Find where the given text appears and provide that cell's center as [x, y] coordinate. 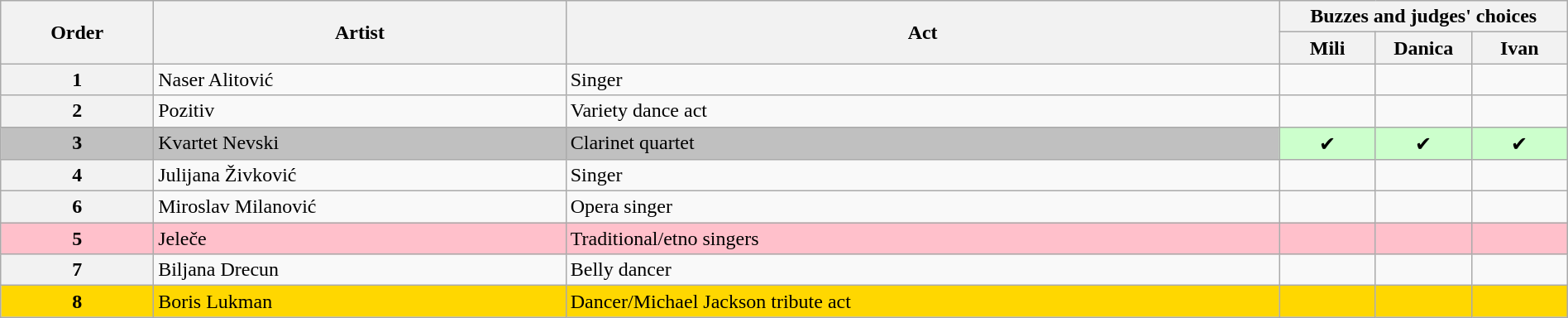
Opera singer [923, 207]
Kvartet Nevski [361, 143]
Clarinet quartet [923, 143]
Traditional/etno singers [923, 238]
6 [78, 207]
Order [78, 32]
Boris Lukman [361, 301]
Artist [361, 32]
1 [78, 79]
Variety dance act [923, 111]
Biljana Drecun [361, 270]
Julijana Živković [361, 176]
Ivan [1519, 48]
4 [78, 176]
Buzzes and judges' choices [1423, 17]
7 [78, 270]
2 [78, 111]
5 [78, 238]
Belly dancer [923, 270]
3 [78, 143]
Danica [1423, 48]
Mili [1327, 48]
Jeleče [361, 238]
8 [78, 301]
Act [923, 32]
Naser Alitović [361, 79]
Dancer/Michael Jackson tribute act [923, 301]
Miroslav Milanović [361, 207]
Pozitiv [361, 111]
